Pinpoint the cell where the given text exists, returning its [x, y] midpoint coordinate. 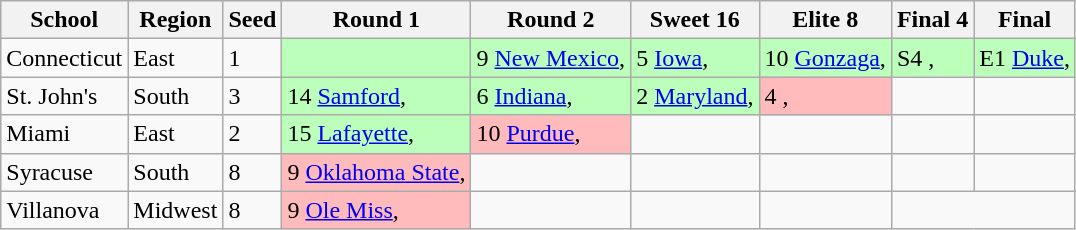
Miami [64, 134]
3 [252, 96]
2 Maryland, [695, 96]
S4 , [932, 58]
Villanova [64, 210]
10 Purdue, [551, 134]
Midwest [176, 210]
5 Iowa, [695, 58]
Final 4 [932, 20]
School [64, 20]
Final [1025, 20]
Round 2 [551, 20]
1 [252, 58]
Round 1 [376, 20]
St. John's [64, 96]
Seed [252, 20]
9 Oklahoma State, [376, 172]
E1 Duke, [1025, 58]
Sweet 16 [695, 20]
6 Indiana, [551, 96]
4 , [825, 96]
9 New Mexico, [551, 58]
Elite 8 [825, 20]
Region [176, 20]
2 [252, 134]
9 Ole Miss, [376, 210]
Connecticut [64, 58]
15 Lafayette, [376, 134]
14 Samford, [376, 96]
Syracuse [64, 172]
10 Gonzaga, [825, 58]
